For the text-containing cell, return its midpoint in [X, Y] coordinate format. 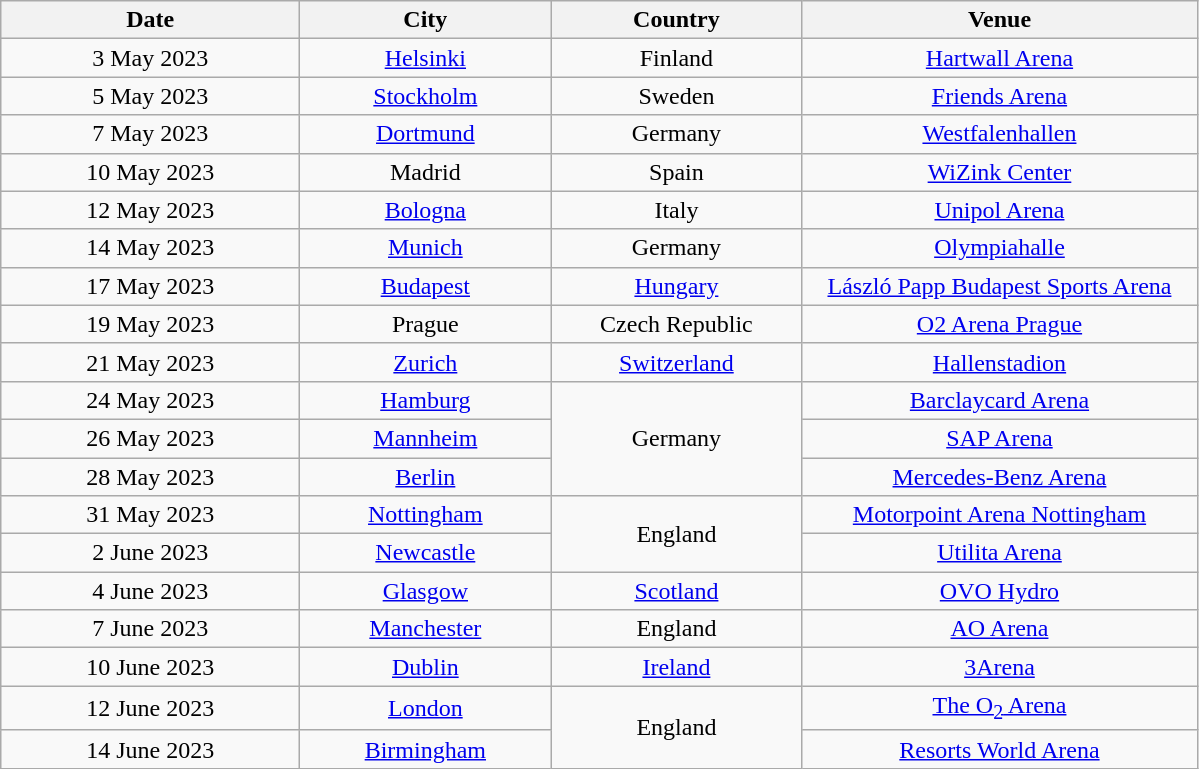
Stockholm [426, 96]
Resorts World Arena [1000, 749]
Italy [676, 210]
14 May 2023 [150, 248]
Madrid [426, 172]
21 May 2023 [150, 362]
Mercedes-Benz Arena [1000, 477]
3 May 2023 [150, 58]
5 May 2023 [150, 96]
Berlin [426, 477]
3Arena [1000, 667]
Spain [676, 172]
Finland [676, 58]
24 May 2023 [150, 400]
Sweden [676, 96]
Manchester [426, 629]
2 June 2023 [150, 553]
Westfalenhallen [1000, 134]
31 May 2023 [150, 515]
Hamburg [426, 400]
City [426, 20]
Motorpoint Arena Nottingham [1000, 515]
Venue [1000, 20]
Birmingham [426, 749]
Country [676, 20]
The O2 Arena [1000, 708]
10 June 2023 [150, 667]
Friends Arena [1000, 96]
O2 Arena Prague [1000, 324]
Scotland [676, 591]
19 May 2023 [150, 324]
26 May 2023 [150, 438]
Ireland [676, 667]
Hungary [676, 286]
Helsinki [426, 58]
Barclaycard Arena [1000, 400]
Mannheim [426, 438]
Dublin [426, 667]
Switzerland [676, 362]
Hartwall Arena [1000, 58]
Nottingham [426, 515]
Zurich [426, 362]
Glasgow [426, 591]
OVO Hydro [1000, 591]
Date [150, 20]
László Papp Budapest Sports Arena [1000, 286]
7 May 2023 [150, 134]
Prague [426, 324]
SAP Arena [1000, 438]
Dortmund [426, 134]
Olympiahalle [1000, 248]
Budapest [426, 286]
Munich [426, 248]
14 June 2023 [150, 749]
12 May 2023 [150, 210]
WiZink Center [1000, 172]
7 June 2023 [150, 629]
12 June 2023 [150, 708]
17 May 2023 [150, 286]
Newcastle [426, 553]
Czech Republic [676, 324]
Bologna [426, 210]
10 May 2023 [150, 172]
Unipol Arena [1000, 210]
AO Arena [1000, 629]
London [426, 708]
4 June 2023 [150, 591]
Utilita Arena [1000, 553]
Hallenstadion [1000, 362]
28 May 2023 [150, 477]
